Detect which cell encompasses the target text, then output its (X, Y) center coordinate. 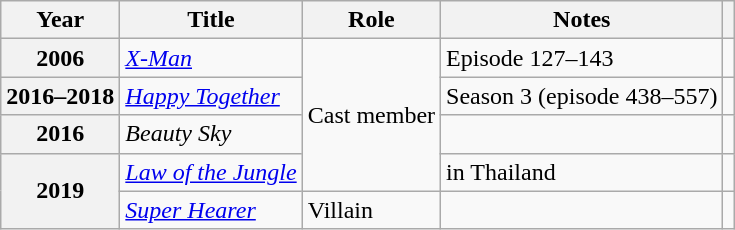
Episode 127–143 (582, 58)
Happy Together (211, 96)
Title (211, 20)
X-Man (211, 58)
Law of the Jungle (211, 172)
2016–2018 (60, 96)
Cast member (371, 115)
2006 (60, 58)
Role (371, 20)
Beauty Sky (211, 134)
2016 (60, 134)
Villain (371, 210)
Year (60, 20)
2019 (60, 191)
Season 3 (episode 438–557) (582, 96)
Super Hearer (211, 210)
in Thailand (582, 172)
Notes (582, 20)
